Detect which cell encompasses the target text, then output its [X, Y] center coordinate. 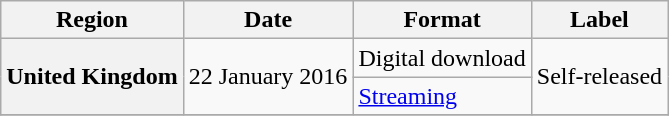
Streaming [442, 96]
Self-released [599, 77]
Label [599, 20]
United Kingdom [92, 77]
Format [442, 20]
22 January 2016 [268, 77]
Date [268, 20]
Digital download [442, 58]
Region [92, 20]
